Search for the cell housing the specified text and yield its (x, y) center coordinate. 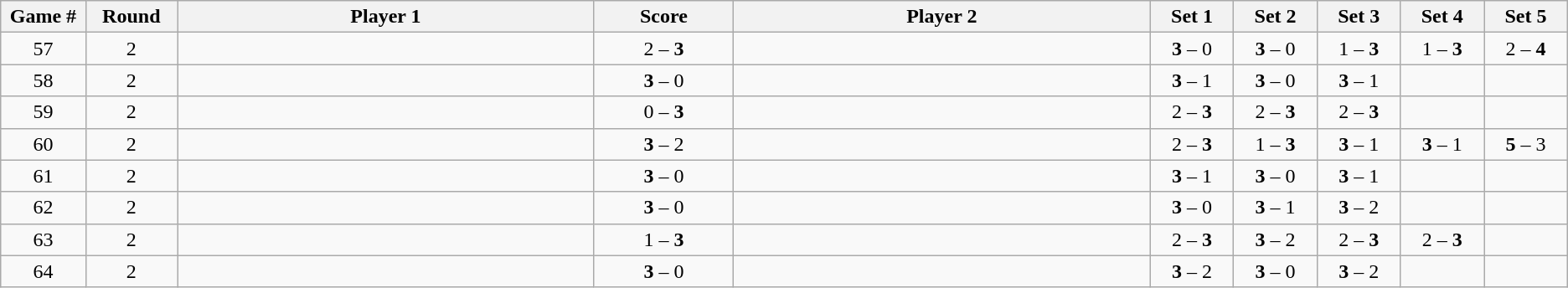
60 (44, 144)
57 (44, 49)
58 (44, 80)
5 – 3 (1526, 144)
62 (44, 208)
0 – 3 (663, 112)
Player 1 (386, 17)
59 (44, 112)
Set 3 (1359, 17)
61 (44, 176)
Game # (44, 17)
Player 2 (941, 17)
63 (44, 239)
64 (44, 271)
2 – 4 (1526, 49)
Score (663, 17)
Set 2 (1276, 17)
Set 4 (1442, 17)
Set 5 (1526, 17)
Round (131, 17)
Set 1 (1192, 17)
